Provide the (X, Y) coordinate of the cell's center where the given text is located.  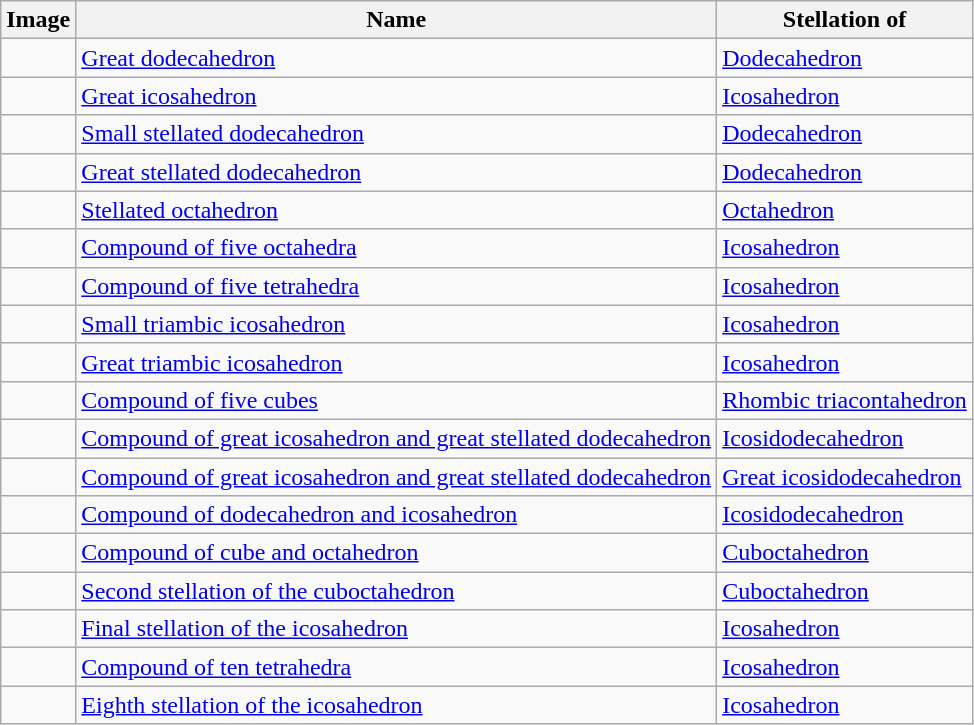
Rhombic triacontahedron (845, 400)
Stellated octahedron (396, 210)
Eighth stellation of the icosahedron (396, 705)
Octahedron (845, 210)
Compound of cube and octahedron (396, 553)
Great stellated dodecahedron (396, 172)
Name (396, 20)
Great icosidodecahedron (845, 477)
Compound of five cubes (396, 400)
Small triambic icosahedron (396, 324)
Second stellation of the cuboctahedron (396, 591)
Image (38, 20)
Compound of ten tetrahedra (396, 667)
Compound of dodecahedron and icosahedron (396, 515)
Small stellated dodecahedron (396, 134)
Great icosahedron (396, 96)
Final stellation of the icosahedron (396, 629)
Stellation of (845, 20)
Great dodecahedron (396, 58)
Great triambic icosahedron (396, 362)
Compound of five tetrahedra (396, 286)
Compound of five octahedra (396, 248)
